Determine the [x, y] coordinate at the center of the cell enclosing the given text.  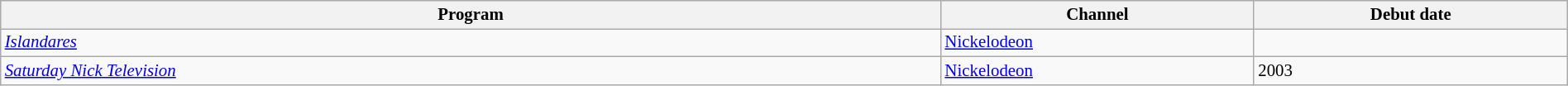
Saturday Nick Television [471, 70]
Channel [1097, 15]
Debut date [1411, 15]
2003 [1411, 70]
Islandares [471, 42]
Program [471, 15]
